Capture the cell that displays the provided text and extract its [X, Y] central coordinate. 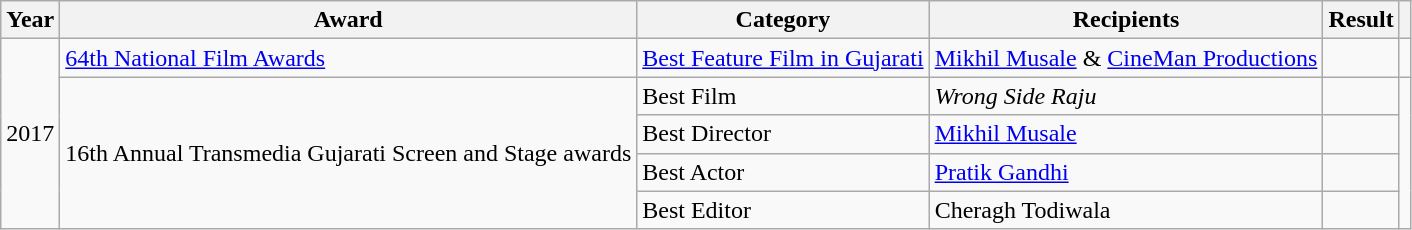
Best Film [783, 96]
Wrong Side Raju [1126, 96]
16th Annual Transmedia Gujarati Screen and Stage awards [348, 153]
Cheragh Todiwala [1126, 210]
Mikhil Musale [1126, 134]
Best Director [783, 134]
64th National Film Awards [348, 58]
Best Feature Film in Gujarati [783, 58]
2017 [30, 134]
Year [30, 20]
Category [783, 20]
Best Editor [783, 210]
Best Actor [783, 172]
Recipients [1126, 20]
Mikhil Musale & CineMan Productions [1126, 58]
Pratik Gandhi [1126, 172]
Result [1361, 20]
Award [348, 20]
